Scan for the cell matching the given text and deliver its [x, y] coordinate at center. 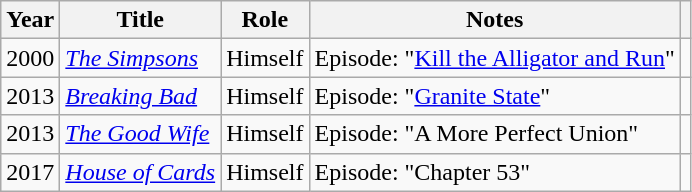
Role [265, 20]
Episode: "Chapter 53" [494, 172]
Title [140, 20]
Year [30, 20]
The Simpsons [140, 58]
2017 [30, 172]
Breaking Bad [140, 96]
House of Cards [140, 172]
Episode: "A More Perfect Union" [494, 134]
Episode: "Granite State" [494, 96]
Notes [494, 20]
Episode: "Kill the Alligator and Run" [494, 58]
2000 [30, 58]
The Good Wife [140, 134]
